Output the [x, y] coordinate of the center of the cell containing the given text.  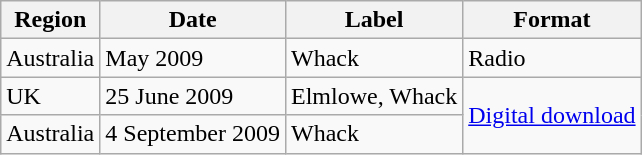
4 September 2009 [193, 134]
Digital download [552, 115]
Elmlowe, Whack [374, 96]
Region [50, 20]
25 June 2009 [193, 96]
Label [374, 20]
Radio [552, 58]
Date [193, 20]
UK [50, 96]
May 2009 [193, 58]
Format [552, 20]
